Capture the cell that displays the provided text and extract its (X, Y) central coordinate. 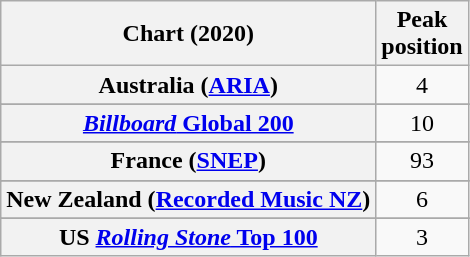
Billboard Global 200 (188, 123)
Peakposition (422, 34)
10 (422, 123)
4 (422, 85)
New Zealand (Recorded Music NZ) (188, 199)
France (SNEP) (188, 161)
Chart (2020) (188, 34)
US Rolling Stone Top 100 (188, 237)
3 (422, 237)
6 (422, 199)
93 (422, 161)
Australia (ARIA) (188, 85)
